Return (x, y) of the center of cell containing provided text 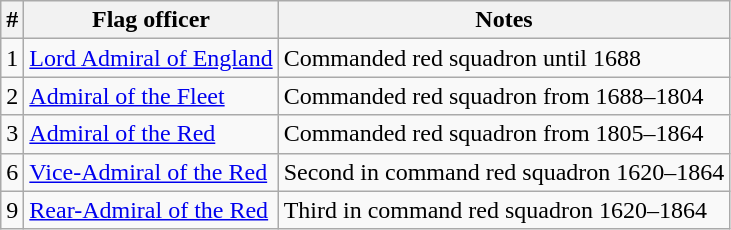
Admiral of the Fleet (151, 96)
Commanded red squadron from 1805–1864 (504, 134)
Rear-Admiral of the Red (151, 210)
1 (12, 58)
2 (12, 96)
Flag officer (151, 20)
Vice-Admiral of the Red (151, 172)
9 (12, 210)
Admiral of the Red (151, 134)
Commanded red squadron until 1688 (504, 58)
Second in command red squadron 1620–1864 (504, 172)
Notes (504, 20)
Lord Admiral of England (151, 58)
# (12, 20)
3 (12, 134)
Commanded red squadron from 1688–1804 (504, 96)
6 (12, 172)
Third in command red squadron 1620–1864 (504, 210)
